Pinpoint the cell where the given text exists, returning its [x, y] midpoint coordinate. 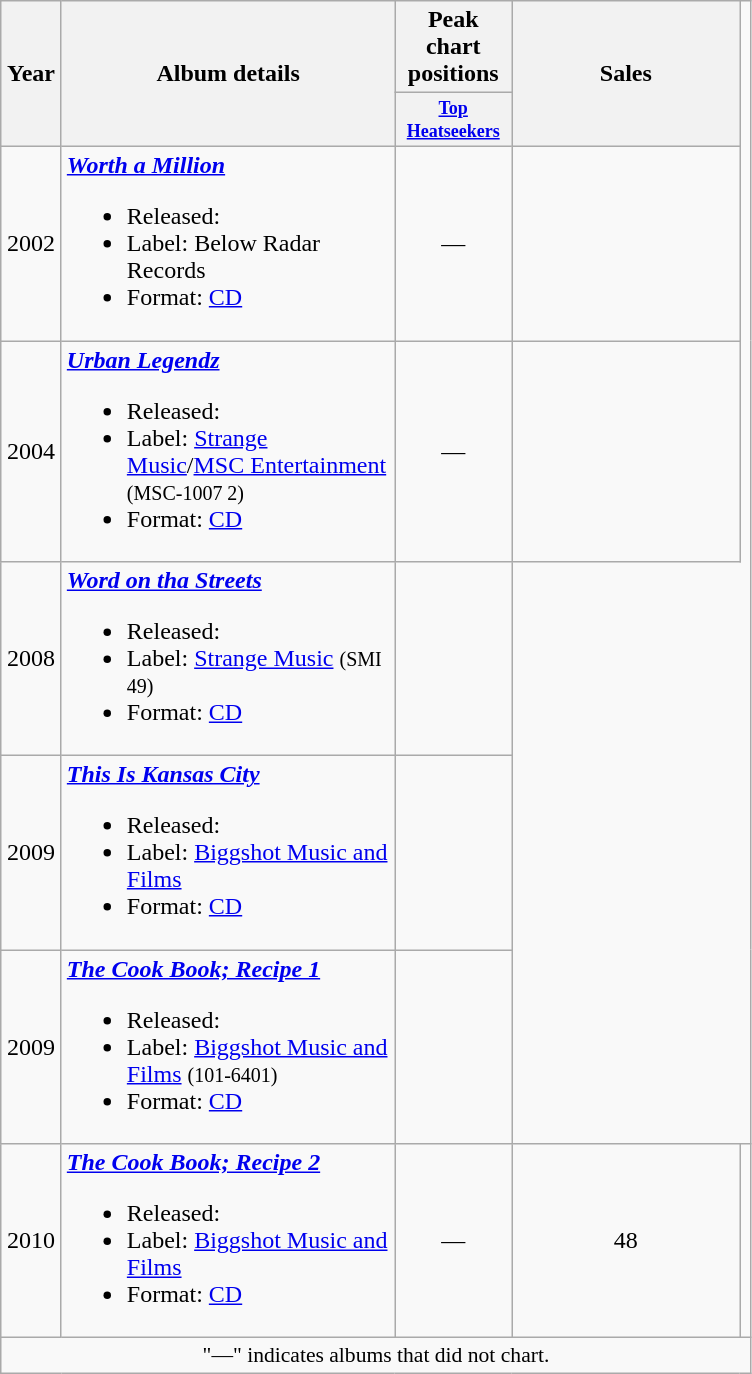
Year [32, 74]
2010 [32, 1241]
The Cook Book; Recipe 1Released: Label: Biggshot Music and Films (101-6401)Format: CD [228, 1047]
2008 [32, 659]
The Cook Book; Recipe 2Released: Label: Biggshot Music and FilmsFormat: CD [228, 1241]
Worth a MillionReleased: Label: Below Radar RecordsFormat: CD [228, 243]
Album details [228, 74]
Urban LegendzReleased: Label: Strange Music/MSC Entertainment (MSC-1007 2)Format: CD [228, 452]
2004 [32, 452]
48 [626, 1241]
This Is Kansas CityReleased: Label: Biggshot Music and FilmsFormat: CD [228, 853]
Top Heatseekers [454, 120]
Peak chart positions [454, 47]
2002 [32, 243]
Sales [626, 74]
"—" indicates albums that did not chart. [376, 1356]
Word on tha StreetsReleased: Label: Strange Music (SMI 49)Format: CD [228, 659]
